Determine the [X, Y] coordinate at the center of the cell enclosing the given text.  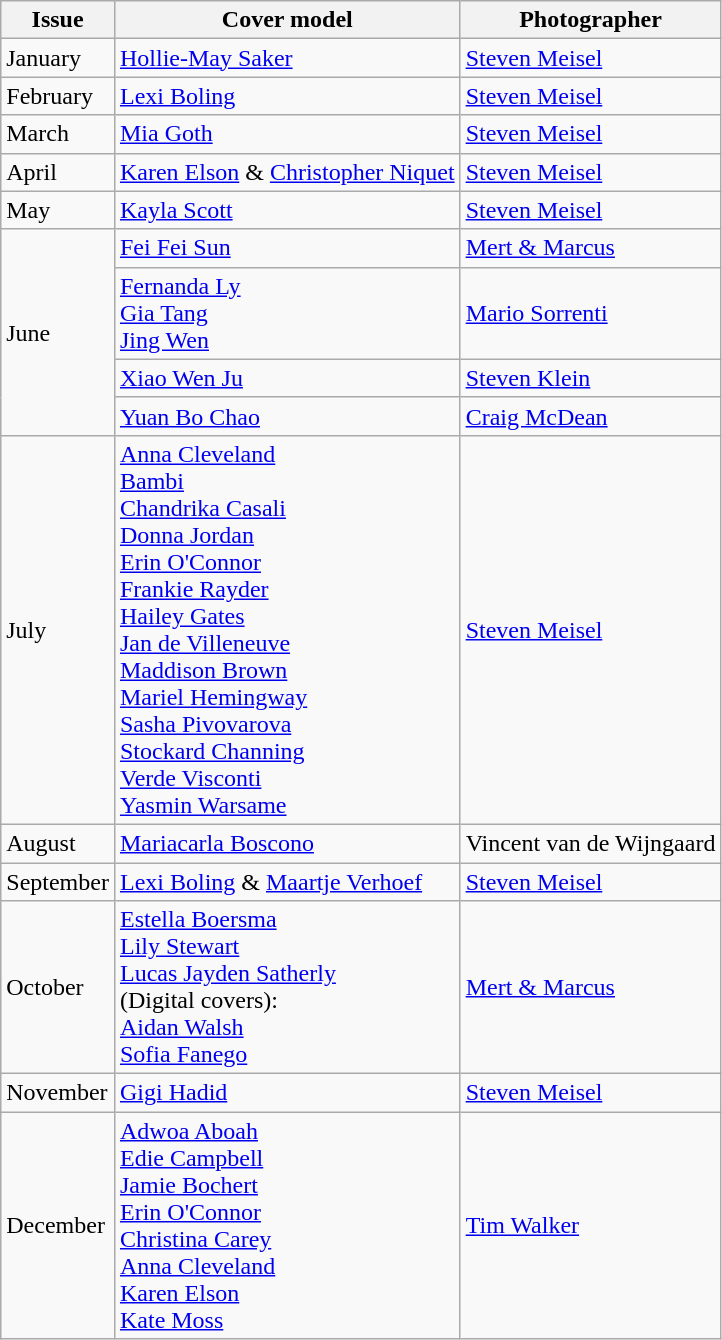
February [58, 96]
Hollie-May Saker [287, 58]
December [58, 1226]
Mariacarla Boscono [287, 843]
Kayla Scott [287, 210]
Fei Fei Sun [287, 248]
Craig McDean [590, 416]
May [58, 210]
Tim Walker [590, 1226]
Gigi Hadid [287, 1093]
Lexi Boling [287, 96]
Mario Sorrenti [590, 313]
November [58, 1093]
April [58, 172]
June [58, 332]
July [58, 630]
Issue [58, 20]
August [58, 843]
Fernanda LyGia TangJing Wen [287, 313]
October [58, 988]
March [58, 134]
Vincent van de Wijngaard [590, 843]
Mia Goth [287, 134]
Cover model [287, 20]
Estella BoersmaLily StewartLucas Jayden Satherly(Digital covers): Aidan WalshSofia Fanego [287, 988]
Lexi Boling & Maartje Verhoef [287, 881]
Photographer [590, 20]
Adwoa AboahEdie CampbellJamie BochertErin O'ConnorChristina CareyAnna ClevelandKaren ElsonKate Moss [287, 1226]
January [58, 58]
September [58, 881]
Xiao Wen Ju [287, 378]
Yuan Bo Chao [287, 416]
Steven Klein [590, 378]
Karen Elson & Christopher Niquet [287, 172]
